Provide the (x, y) coordinate of the cell's center where the given text is located.  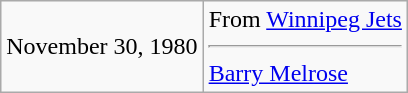
November 30, 1980 (102, 47)
From Winnipeg JetsBarry Melrose (305, 47)
